From the cell containing the given text, extract its center point as (x, y) coordinate. 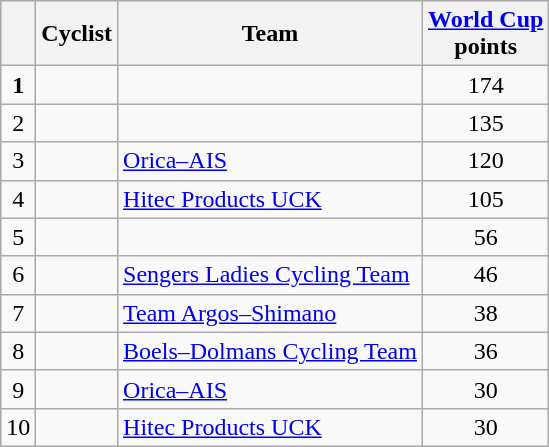
1 (18, 85)
4 (18, 199)
9 (18, 389)
5 (18, 237)
6 (18, 275)
Cyclist (77, 34)
8 (18, 351)
38 (485, 313)
Sengers Ladies Cycling Team (270, 275)
Team (270, 34)
7 (18, 313)
36 (485, 351)
Team Argos–Shimano (270, 313)
174 (485, 85)
World Cuppoints (485, 34)
135 (485, 123)
105 (485, 199)
2 (18, 123)
10 (18, 427)
Boels–Dolmans Cycling Team (270, 351)
3 (18, 161)
56 (485, 237)
120 (485, 161)
46 (485, 275)
